Capture the cell that displays the provided text and extract its (X, Y) central coordinate. 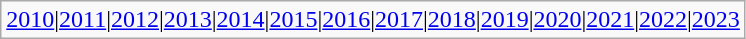
2010|2011|2012|2013|2014|2015|2016|2017|2018|2019|2020|2021|2022|2023 (374, 20)
